Search for the cell housing the specified text and yield its [X, Y] center coordinate. 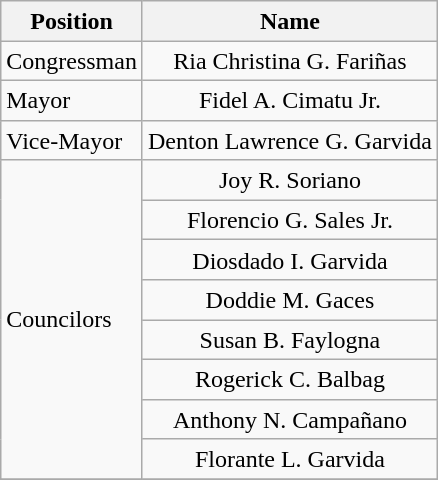
Rogerick C. Balbag [290, 379]
Councilors [72, 320]
Fidel A. Cimatu Jr. [290, 100]
Doddie M. Gaces [290, 300]
Position [72, 21]
Mayor [72, 100]
Ria Christina G. Fariñas [290, 61]
Joy R. Soriano [290, 180]
Florante L. Garvida [290, 459]
Name [290, 21]
Florencio G. Sales Jr. [290, 220]
Denton Lawrence G. Garvida [290, 140]
Vice-Mayor [72, 140]
Congressman [72, 61]
Susan B. Faylogna [290, 340]
Diosdado I. Garvida [290, 260]
Anthony N. Campañano [290, 419]
